Extract the (X, Y) coordinate from the center of the cell holding the provided text.  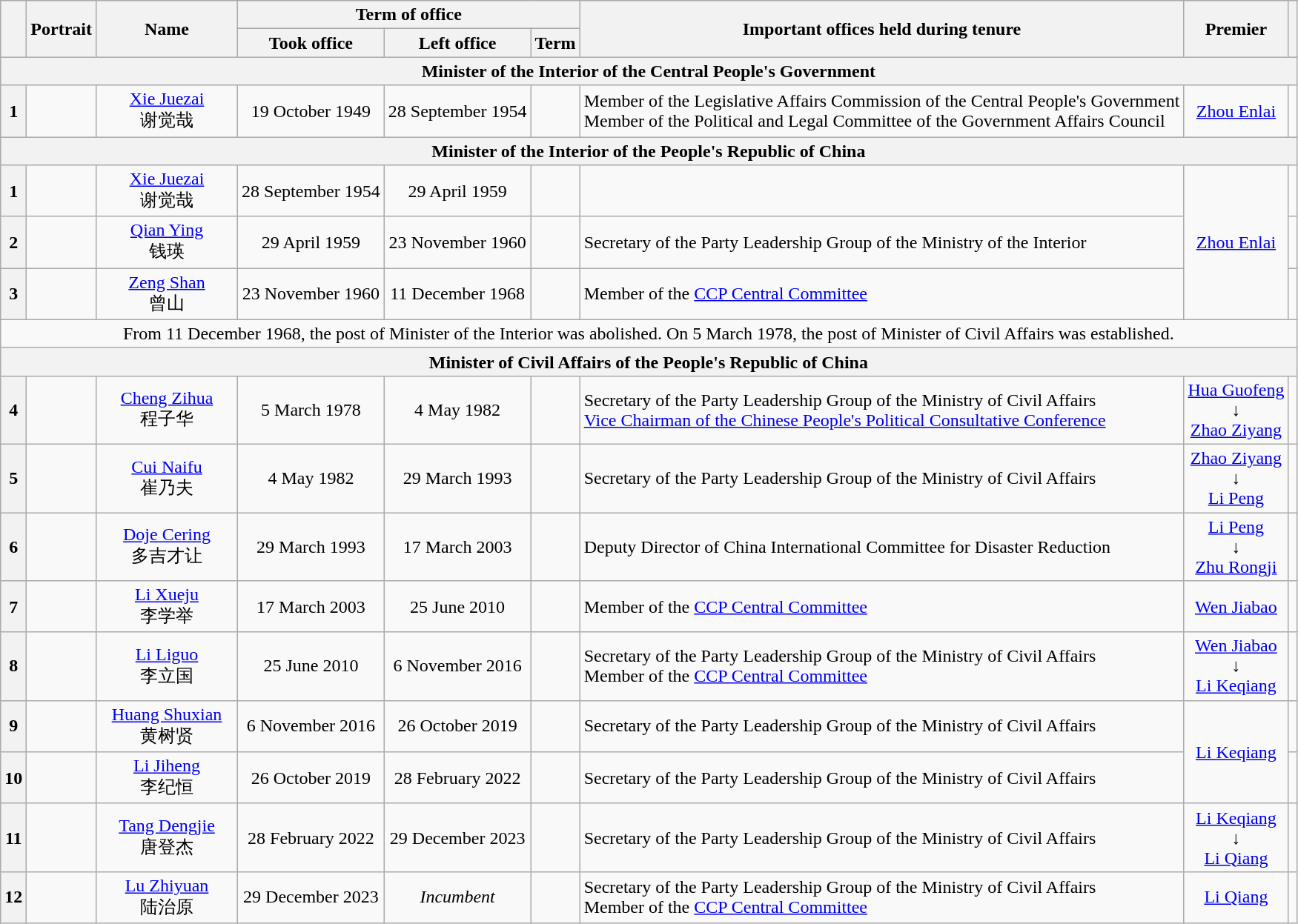
Minister of the Interior of the Central People's Government (649, 71)
Term (555, 43)
Li Peng↓Zhu Rongji (1236, 547)
Li Liguo李立国 (166, 666)
Tang Dengjie唐登杰 (166, 837)
5 (13, 478)
9 (13, 726)
Secretary of the Party Leadership Group of the Ministry of the Interior (882, 242)
7 (13, 607)
Li Keqiang↓Li Qiang (1236, 837)
Hua Guofeng↓Zhao Ziyang (1236, 410)
Wen Jiabao↓Li Keqiang (1236, 666)
Wen Jiabao (1236, 607)
Qian Ying钱瑛 (166, 242)
Secretary of the Party Leadership Group of the Ministry of Civil AffairsVice Chairman of the Chinese People's Political Consultative Conference (882, 410)
Li Keqiang (1236, 751)
Incumbent (457, 897)
Li Jiheng李纪恒 (166, 778)
12 (13, 897)
10 (13, 778)
Li Xueju李学举 (166, 607)
3 (13, 294)
Term of office (409, 15)
Lu Zhiyuan陆治原 (166, 897)
6 (13, 547)
Zhao Ziyang↓Li Peng (1236, 478)
Left office (457, 43)
Minister of Civil Affairs of the People's Republic of China (649, 362)
Cheng Zihua程子华 (166, 410)
Minister of the Interior of the People's Republic of China (649, 150)
Cui Naifu崔乃夫 (166, 478)
19 October 1949 (311, 111)
Portrait (62, 29)
Zeng Shan曾山 (166, 294)
11 (13, 837)
Doje Cering多吉才让 (166, 547)
Li Qiang (1236, 897)
From 11 December 1968, the post of Minister of the Interior was abolished. On 5 March 1978, the post of Minister of Civil Affairs was established. (649, 333)
Premier (1236, 29)
Name (166, 29)
Deputy Director of China International Committee for Disaster Reduction (882, 547)
Huang Shuxian黄树贤 (166, 726)
4 (13, 410)
2 (13, 242)
11 December 1968 (457, 294)
Took office (311, 43)
5 March 1978 (311, 410)
8 (13, 666)
Important offices held during tenure (882, 29)
